Pinpoint the cell where the given text exists, returning its [x, y] midpoint coordinate. 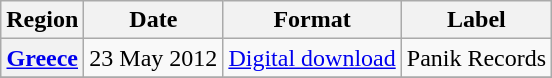
23 May 2012 [154, 58]
Panik Records [476, 58]
Greece [42, 58]
Region [42, 20]
Date [154, 20]
Format [312, 20]
Digital download [312, 58]
Label [476, 20]
